Find where the given text appears and provide that cell's center as [x, y] coordinate. 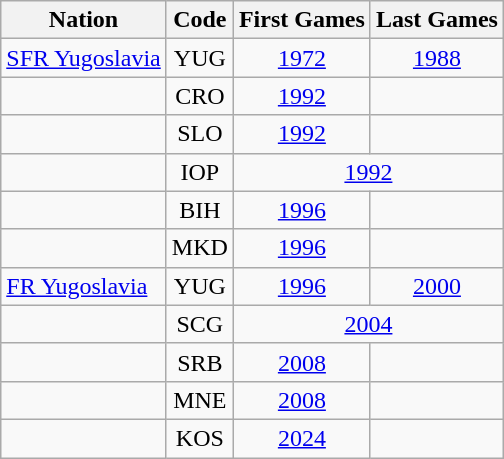
FR Yugoslavia [84, 286]
BIH [200, 210]
MKD [200, 248]
KOS [200, 438]
SFR Yugoslavia [84, 58]
SCG [200, 324]
SLO [200, 134]
Code [200, 20]
2004 [368, 324]
IOP [200, 172]
2024 [302, 438]
1988 [436, 58]
Nation [84, 20]
1972 [302, 58]
First Games [302, 20]
Last Games [436, 20]
CRO [200, 96]
MNE [200, 400]
SRB [200, 362]
2000 [436, 286]
